Capture the cell that displays the provided text and extract its [X, Y] central coordinate. 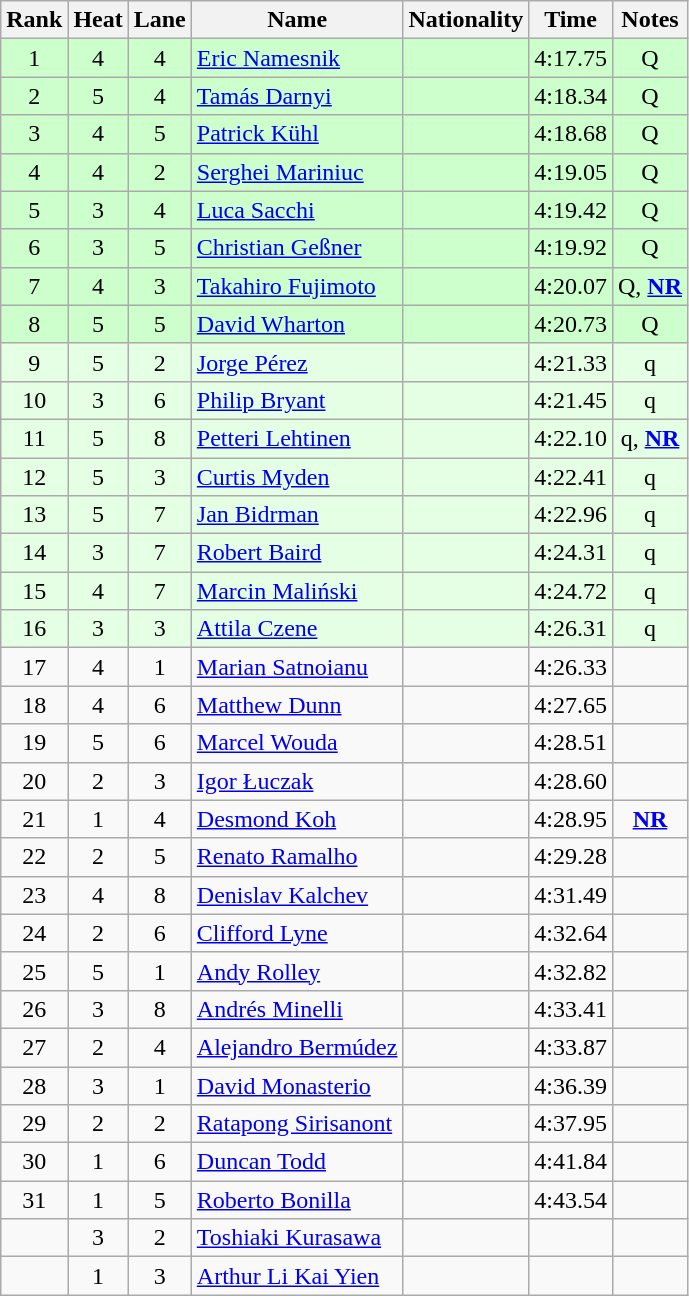
Rank [34, 20]
4:20.07 [571, 286]
4:18.34 [571, 96]
4:32.64 [571, 933]
4:28.51 [571, 743]
15 [34, 591]
q, NR [650, 438]
12 [34, 477]
Curtis Myden [297, 477]
Patrick Kühl [297, 134]
NR [650, 819]
4:32.82 [571, 971]
9 [34, 362]
Jorge Pérez [297, 362]
David Monasterio [297, 1085]
Marcel Wouda [297, 743]
Luca Sacchi [297, 210]
14 [34, 553]
4:19.42 [571, 210]
Marian Satnoianu [297, 667]
Christian Geßner [297, 248]
Andy Rolley [297, 971]
Clifford Lyne [297, 933]
Robert Baird [297, 553]
23 [34, 895]
Lane [160, 20]
19 [34, 743]
16 [34, 629]
Roberto Bonilla [297, 1200]
4:24.72 [571, 591]
13 [34, 515]
Denislav Kalchev [297, 895]
Arthur Li Kai Yien [297, 1276]
4:22.10 [571, 438]
27 [34, 1047]
Toshiaki Kurasawa [297, 1238]
31 [34, 1200]
Notes [650, 20]
4:26.31 [571, 629]
4:29.28 [571, 857]
Marcin Maliński [297, 591]
4:17.75 [571, 58]
10 [34, 400]
Ratapong Sirisanont [297, 1124]
4:26.33 [571, 667]
David Wharton [297, 324]
4:27.65 [571, 705]
26 [34, 1009]
4:43.54 [571, 1200]
24 [34, 933]
4:24.31 [571, 553]
18 [34, 705]
4:18.68 [571, 134]
Igor Łuczak [297, 781]
Eric Namesnik [297, 58]
25 [34, 971]
4:22.41 [571, 477]
Heat [98, 20]
Matthew Dunn [297, 705]
30 [34, 1162]
Philip Bryant [297, 400]
4:19.92 [571, 248]
4:22.96 [571, 515]
Renato Ramalho [297, 857]
4:21.45 [571, 400]
Duncan Todd [297, 1162]
4:33.87 [571, 1047]
4:33.41 [571, 1009]
22 [34, 857]
4:36.39 [571, 1085]
4:28.60 [571, 781]
Tamás Darnyi [297, 96]
Desmond Koh [297, 819]
17 [34, 667]
21 [34, 819]
Q, NR [650, 286]
Alejandro Bermúdez [297, 1047]
Serghei Mariniuc [297, 172]
29 [34, 1124]
4:37.95 [571, 1124]
Takahiro Fujimoto [297, 286]
4:28.95 [571, 819]
Jan Bidrman [297, 515]
11 [34, 438]
4:41.84 [571, 1162]
Andrés Minelli [297, 1009]
4:19.05 [571, 172]
Attila Czene [297, 629]
28 [34, 1085]
4:31.49 [571, 895]
Time [571, 20]
4:21.33 [571, 362]
4:20.73 [571, 324]
Nationality [466, 20]
Petteri Lehtinen [297, 438]
20 [34, 781]
Name [297, 20]
